Find where the given text appears and provide that cell's center as [X, Y] coordinate. 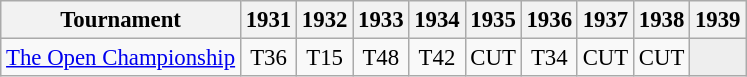
T48 [381, 58]
1939 [718, 20]
T15 [325, 58]
1934 [437, 20]
Tournament [121, 20]
1931 [268, 20]
The Open Championship [121, 58]
1933 [381, 20]
1936 [549, 20]
1932 [325, 20]
1935 [493, 20]
T36 [268, 58]
T34 [549, 58]
1938 [661, 20]
T42 [437, 58]
1937 [605, 20]
